Extract the (x, y) coordinate from the center of the cell holding the provided text.  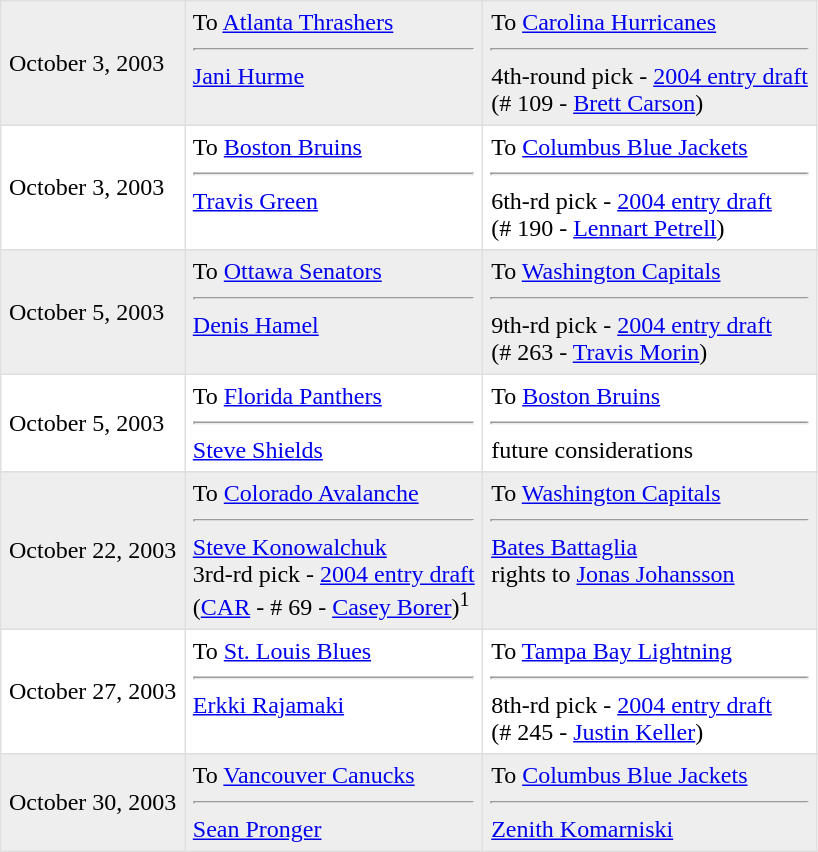
To Columbus Blue Jackets6th-rd pick - 2004 entry draft(# 190 - Lennart Petrell) (650, 187)
To Carolina Hurricanes4th-round pick - 2004 entry draft(# 109 - Brett Carson) (650, 63)
October 30, 2003 (93, 803)
To Vancouver Canucks Sean Pronger (334, 803)
To Washington CapitalsBates Battagliarights to Jonas Johansson (650, 551)
To Tampa Bay Lightning 8th-rd pick - 2004 entry draft(# 245 - Justin Keller) (650, 692)
To Atlanta ThrashersJani Hurme (334, 63)
To Boston Bruinsfuture considerations (650, 423)
To Washington Capitals9th-rd pick - 2004 entry draft(# 263 - Travis Morin) (650, 312)
To Florida PanthersSteve Shields (334, 423)
To Boston BruinsTravis Green (334, 187)
To Ottawa SenatorsDenis Hamel (334, 312)
October 22, 2003 (93, 551)
To St. Louis Blues Erkki Rajamaki (334, 692)
To Columbus Blue Jackets Zenith Komarniski (650, 803)
To Colorado AvalancheSteve Konowalchuk3rd-rd pick - 2004 entry draft(CAR - # 69 - Casey Borer)1 (334, 551)
October 27, 2003 (93, 692)
